Scan for the cell matching the given text and deliver its [X, Y] coordinate at center. 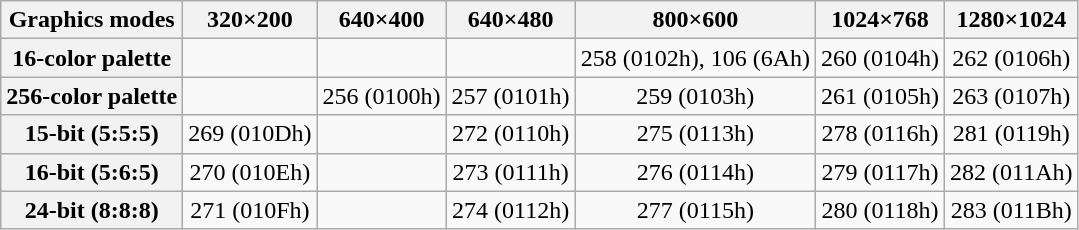
281 (0119h) [1012, 134]
271 (010Fh) [250, 210]
262 (0106h) [1012, 58]
279 (0117h) [880, 172]
273 (0111h) [510, 172]
282 (011Ah) [1012, 172]
269 (010Dh) [250, 134]
261 (0105h) [880, 96]
256-color palette [92, 96]
259 (0103h) [695, 96]
274 (0112h) [510, 210]
320×200 [250, 20]
277 (0115h) [695, 210]
276 (0114h) [695, 172]
280 (0118h) [880, 210]
260 (0104h) [880, 58]
256 (0100h) [382, 96]
283 (011Bh) [1012, 210]
24-bit (8:8:8) [92, 210]
278 (0116h) [880, 134]
640×400 [382, 20]
270 (010Eh) [250, 172]
258 (0102h), 106 (6Ah) [695, 58]
1024×768 [880, 20]
1280×1024 [1012, 20]
257 (0101h) [510, 96]
16-bit (5:6:5) [92, 172]
800×600 [695, 20]
Graphics modes [92, 20]
275 (0113h) [695, 134]
15-bit (5:5:5) [92, 134]
16-color palette [92, 58]
263 (0107h) [1012, 96]
640×480 [510, 20]
272 (0110h) [510, 134]
